Identify which cell holds the provided text, then report its [x, y] central coordinate. 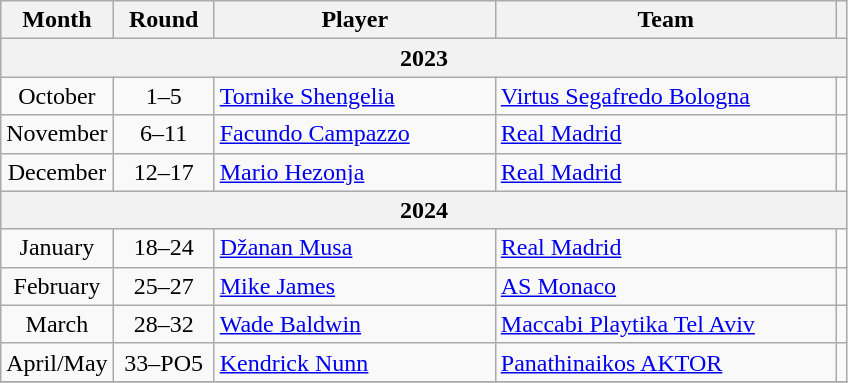
Tornike Shengelia [354, 96]
33–PO5 [164, 362]
2024 [424, 210]
December [57, 172]
Panathinaikos AKTOR [666, 362]
Mike James [354, 286]
Round [164, 20]
AS Monaco [666, 286]
November [57, 134]
2023 [424, 58]
October [57, 96]
Facundo Campazzo [354, 134]
25–27 [164, 286]
Mario Hezonja [354, 172]
1–5 [164, 96]
Kendrick Nunn [354, 362]
Džanan Musa [354, 248]
February [57, 286]
Team [666, 20]
6–11 [164, 134]
March [57, 324]
Maccabi Playtika Tel Aviv [666, 324]
28–32 [164, 324]
Month [57, 20]
Player [354, 20]
Virtus Segafredo Bologna [666, 96]
Wade Baldwin [354, 324]
12–17 [164, 172]
April/May [57, 362]
January [57, 248]
18–24 [164, 248]
